Determine the (X, Y) coordinate at the center of the cell enclosing the given text.  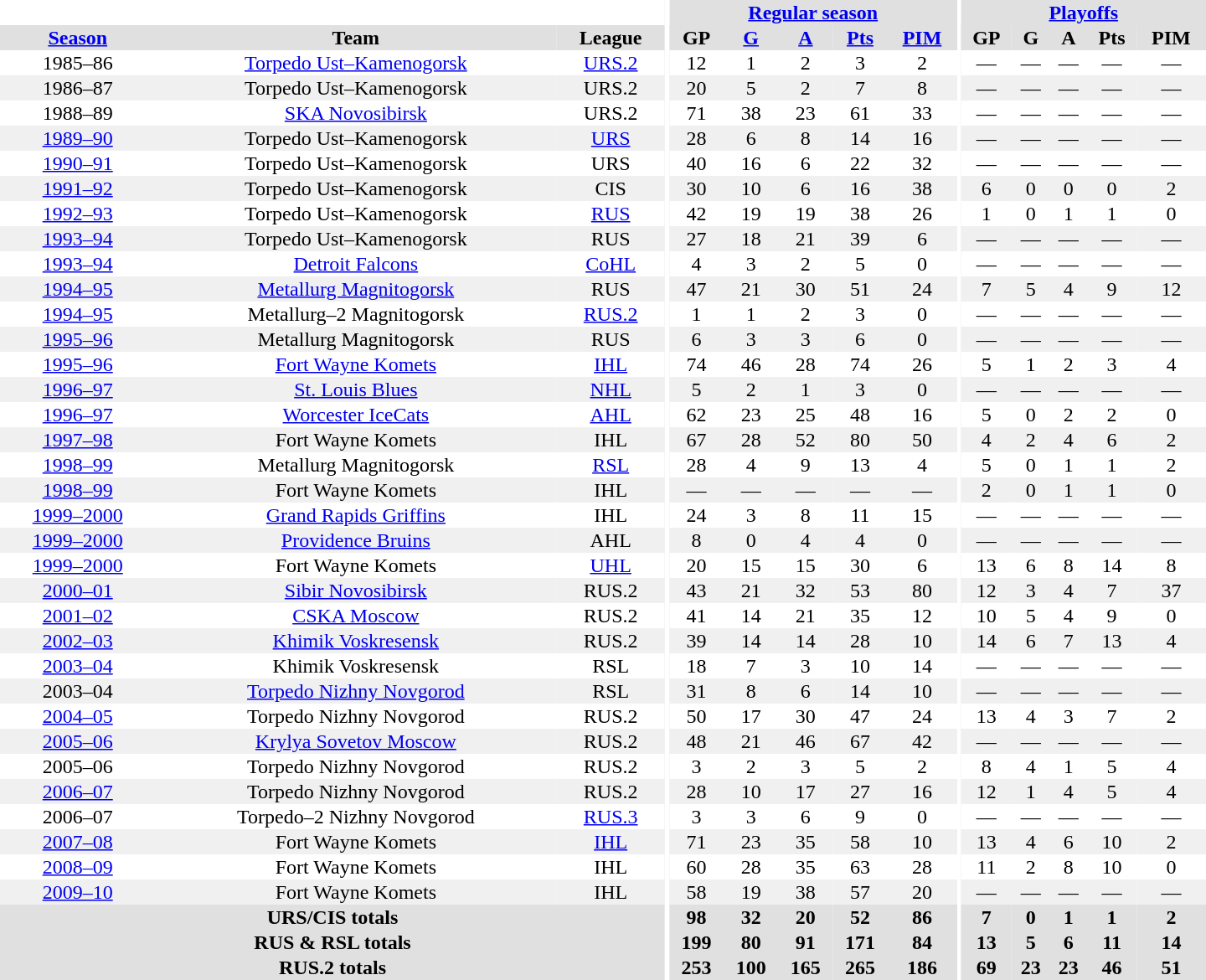
98 (697, 917)
RUS.3 (611, 817)
91 (806, 942)
Regular season (813, 13)
1985–86 (77, 63)
RUS.2 totals (332, 967)
St. Louis Blues (355, 389)
186 (923, 967)
Detroit Falcons (355, 264)
2008–09 (77, 867)
RUS & RSL totals (332, 942)
165 (806, 967)
61 (859, 113)
2002–03 (77, 641)
Sibir Novosibirsk (355, 591)
199 (697, 942)
NHL (611, 389)
Providence Bruins (355, 540)
53 (859, 591)
Season (77, 38)
CIS (611, 188)
Worcester IceCats (355, 415)
URS/CIS totals (332, 917)
Torpedo–2 Nizhny Novgorod (355, 817)
CSKA Moscow (355, 616)
2009–10 (77, 892)
1990–91 (77, 163)
Krylya Sovetov Moscow (355, 741)
1986–87 (77, 88)
1988–89 (77, 113)
Grand Rapids Griffins (355, 515)
253 (697, 967)
63 (859, 867)
33 (923, 113)
2007–08 (77, 842)
1992–93 (77, 214)
Metallurg–2 Magnitogorsk (355, 314)
100 (750, 967)
43 (697, 591)
League (611, 38)
41 (697, 616)
265 (859, 967)
UHL (611, 565)
37 (1171, 591)
86 (923, 917)
1991–92 (77, 188)
Team (355, 38)
Playoffs (1084, 13)
84 (923, 942)
22 (859, 163)
57 (859, 892)
40 (697, 163)
62 (697, 415)
2004–05 (77, 716)
171 (859, 942)
CoHL (611, 264)
25 (806, 415)
SKA Novosibirsk (355, 113)
60 (697, 867)
1997–98 (77, 440)
31 (697, 691)
1989–90 (77, 138)
69 (987, 967)
2001–02 (77, 616)
2000–01 (77, 591)
